Pinpoint the cell where the given text exists, returning its (X, Y) midpoint coordinate. 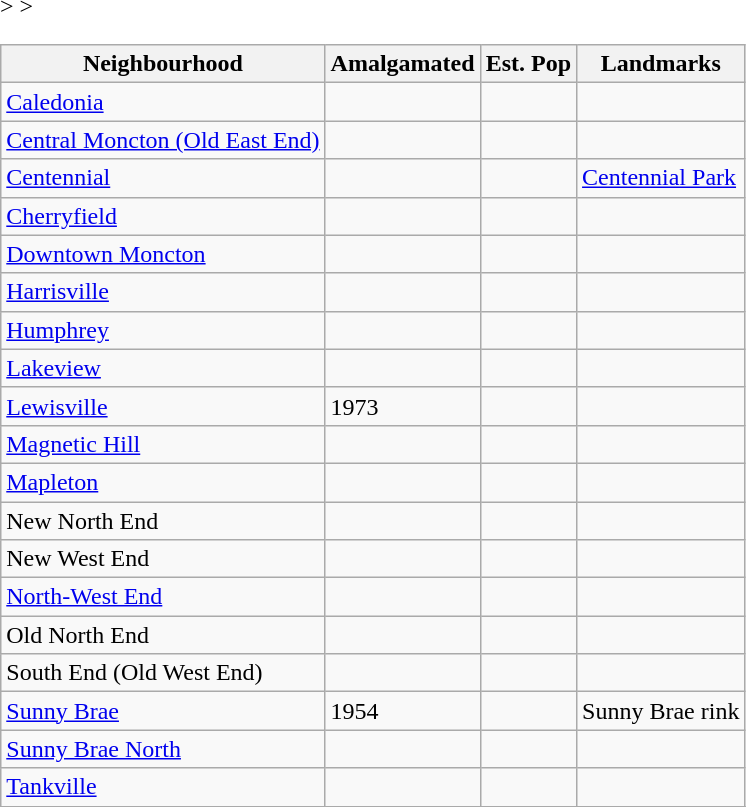
Cherryfield (163, 216)
Mapleton (163, 482)
1973 (402, 406)
Sunny Brae rink (661, 711)
New West End (163, 559)
New North End (163, 521)
Landmarks (661, 64)
Amalgamated (402, 64)
Downtown Moncton (163, 254)
Lakeview (163, 368)
Old North End (163, 635)
Centennial Park (661, 178)
1954 (402, 711)
Caledonia (163, 102)
Sunny Brae (163, 711)
Centennial (163, 178)
Magnetic Hill (163, 444)
Sunny Brae North (163, 749)
Neighbourhood (163, 64)
Tankville (163, 787)
Lewisville (163, 406)
Est. Pop (528, 64)
North-West End (163, 597)
Humphrey (163, 330)
Central Moncton (Old East End) (163, 140)
South End (Old West End) (163, 673)
Harrisville (163, 292)
